Find where the given text appears and provide that cell's center as [x, y] coordinate. 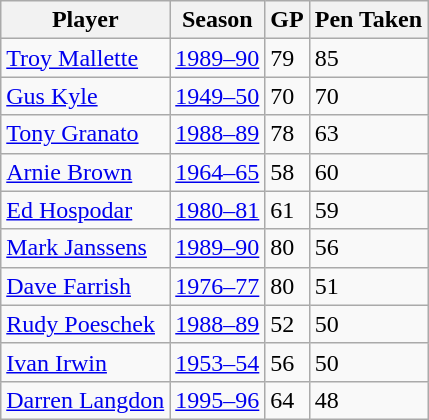
Darren Langdon [86, 400]
79 [287, 58]
Ed Hospodar [86, 210]
1964–65 [218, 172]
Dave Farrish [86, 286]
64 [287, 400]
78 [287, 134]
1976–77 [218, 286]
60 [368, 172]
GP [287, 20]
48 [368, 400]
1949–50 [218, 96]
Mark Janssens [86, 248]
Player [86, 20]
52 [287, 324]
Gus Kyle [86, 96]
1980–81 [218, 210]
Pen Taken [368, 20]
Season [218, 20]
51 [368, 286]
58 [287, 172]
Troy Mallette [86, 58]
1995–96 [218, 400]
59 [368, 210]
Arnie Brown [86, 172]
85 [368, 58]
Ivan Irwin [86, 362]
63 [368, 134]
1953–54 [218, 362]
Rudy Poeschek [86, 324]
Tony Granato [86, 134]
61 [287, 210]
